From the cell containing the given text, extract its center point as (X, Y) coordinate. 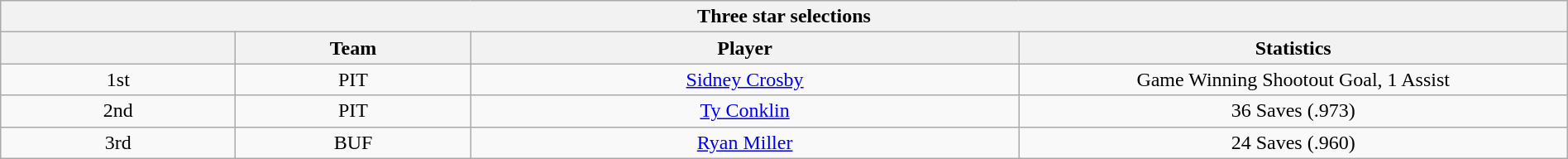
Team (353, 48)
Player (744, 48)
Statistics (1293, 48)
3rd (118, 142)
24 Saves (.960) (1293, 142)
Three star selections (784, 17)
BUF (353, 142)
Ryan Miller (744, 142)
Ty Conklin (744, 111)
36 Saves (.973) (1293, 111)
Sidney Crosby (744, 79)
1st (118, 79)
2nd (118, 111)
Game Winning Shootout Goal, 1 Assist (1293, 79)
